Determine the [x, y] coordinate at the center of the cell enclosing the given text.  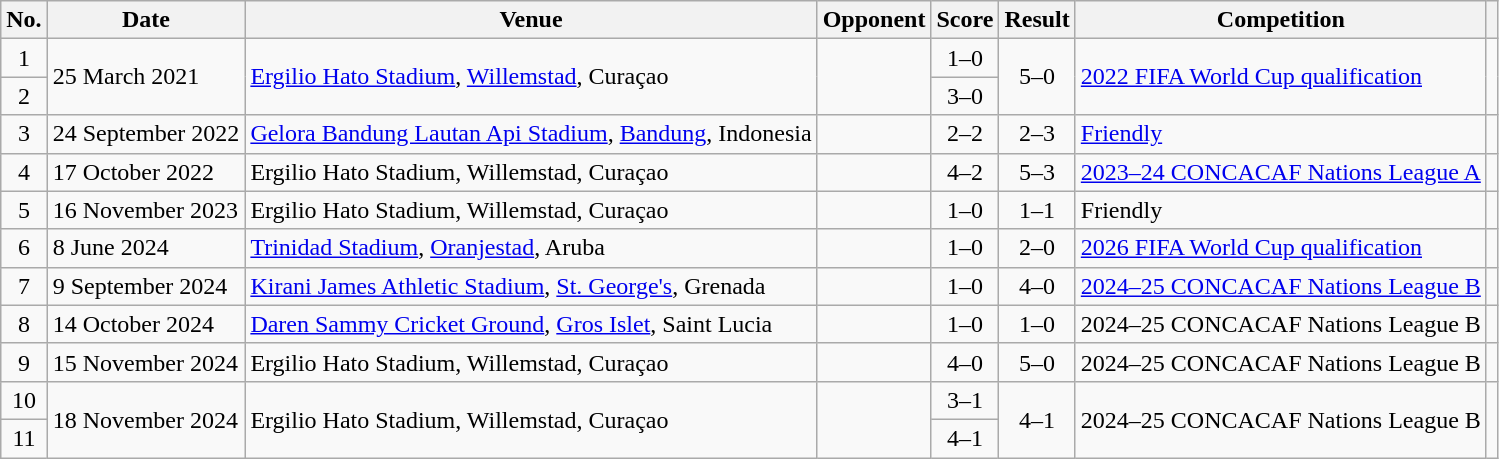
Competition [1280, 20]
24 September 2022 [146, 134]
2023–24 CONCACAF Nations League A [1280, 172]
Kirani James Athletic Stadium, St. George's, Grenada [531, 286]
Score [965, 20]
Trinidad Stadium, Oranjestad, Aruba [531, 248]
2–2 [965, 134]
11 [24, 438]
Gelora Bandung Lautan Api Stadium, Bandung, Indonesia [531, 134]
3 [24, 134]
7 [24, 286]
No. [24, 20]
14 October 2024 [146, 324]
15 November 2024 [146, 362]
Result [1037, 20]
2–3 [1037, 134]
2022 FIFA World Cup qualification [1280, 77]
4 [24, 172]
Opponent [874, 20]
17 October 2022 [146, 172]
2 [24, 96]
1–1 [1037, 210]
9 September 2024 [146, 286]
18 November 2024 [146, 419]
4–2 [965, 172]
1 [24, 58]
2026 FIFA World Cup qualification [1280, 248]
8 June 2024 [146, 248]
6 [24, 248]
Date [146, 20]
Venue [531, 20]
10 [24, 400]
8 [24, 324]
5 [24, 210]
2–0 [1037, 248]
9 [24, 362]
3–0 [965, 96]
Daren Sammy Cricket Ground, Gros Islet, Saint Lucia [531, 324]
5–3 [1037, 172]
16 November 2023 [146, 210]
3–1 [965, 400]
25 March 2021 [146, 77]
